Determine the (x, y) coordinate at the center of the cell enclosing the given text.  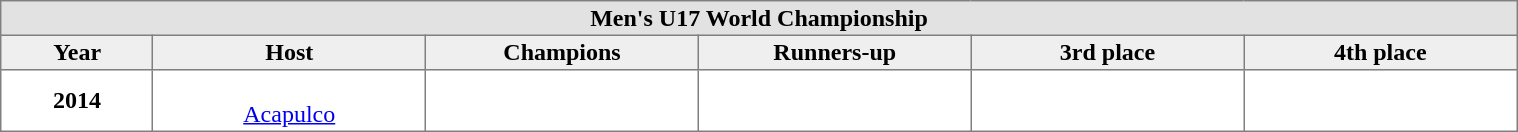
4th place (1380, 52)
2014 (77, 101)
Year (77, 52)
Runners-up (834, 52)
3rd place (1108, 52)
Champions (562, 52)
Host (290, 52)
Men's U17 World Championship (758, 18)
Acapulco (290, 101)
